Detect which cell encompasses the target text, then output its [x, y] center coordinate. 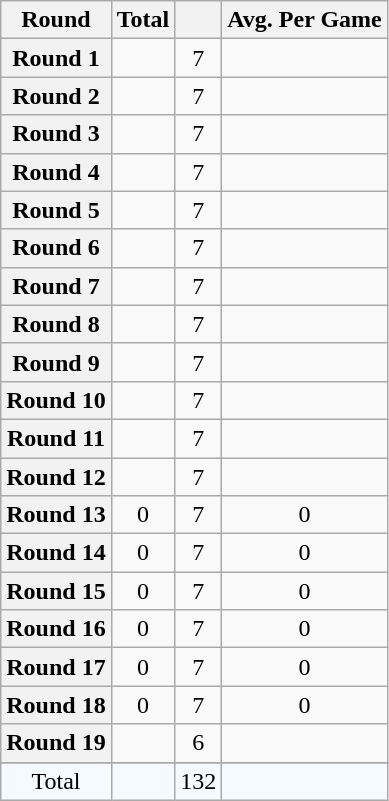
Round 9 [56, 362]
Round 14 [56, 553]
Round 4 [56, 172]
Round 16 [56, 629]
Round 5 [56, 210]
Round 7 [56, 286]
Round 6 [56, 248]
Round 18 [56, 705]
Avg. Per Game [304, 20]
Round 12 [56, 477]
Round 8 [56, 324]
Round 10 [56, 400]
Round 2 [56, 96]
Round 19 [56, 743]
Round 13 [56, 515]
Round 15 [56, 591]
Round 3 [56, 134]
6 [198, 743]
Round 11 [56, 438]
Round 1 [56, 58]
132 [198, 781]
Round 17 [56, 667]
Round [56, 20]
